Pinpoint the cell where the given text exists, returning its (x, y) midpoint coordinate. 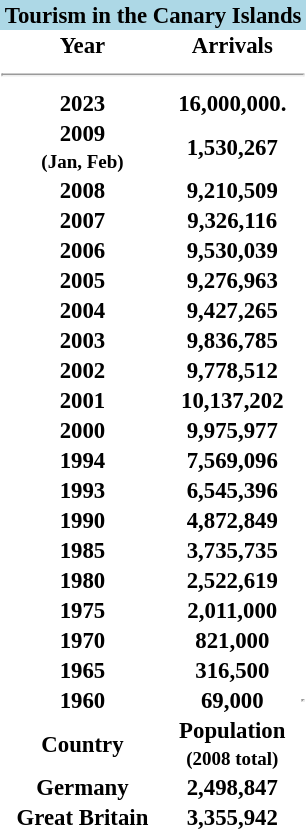
1975 (82, 611)
1990 (82, 521)
1965 (82, 671)
2000 (82, 431)
9,778,512 (232, 371)
2008 (82, 191)
2009(Jan, Feb) (82, 148)
6,545,396 (232, 491)
Country (82, 744)
2002 (82, 371)
Arrivals (232, 45)
1970 (82, 641)
16,000,000. (232, 104)
2,498,847 (232, 788)
9,836,785 (232, 341)
2005 (82, 281)
10,137,202 (232, 401)
821,000 (232, 641)
2001 (82, 401)
9,210,509 (232, 191)
1960 (82, 701)
2,522,619 (232, 581)
2023 (82, 104)
Tourism in the Canary Islands (153, 15)
9,326,116 (232, 221)
1980 (82, 581)
9,276,963 (232, 281)
Population (2008 total) (232, 744)
7,569,096 (232, 461)
4,872,849 (232, 521)
2003 (82, 341)
9,530,039 (232, 251)
2,011,000 (232, 611)
1994 (82, 461)
1993 (82, 491)
1,530,267 (232, 148)
1985 (82, 551)
Germany (82, 788)
Year (82, 45)
316,500 (232, 671)
69,000 (232, 701)
9,427,265 (232, 311)
2007 (82, 221)
9,975,977 (232, 431)
3,735,735 (232, 551)
2006 (82, 251)
2004 (82, 311)
